From the cell containing the given text, extract its center point as [x, y] coordinate. 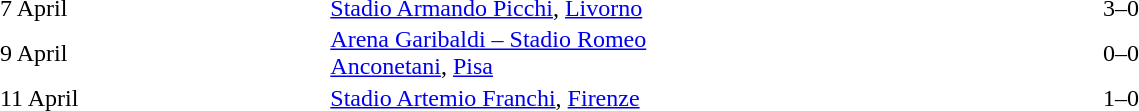
Arena Garibaldi – Stadio Romeo Anconetani, Pisa [526, 52]
